Capture the cell that displays the provided text and extract its (x, y) central coordinate. 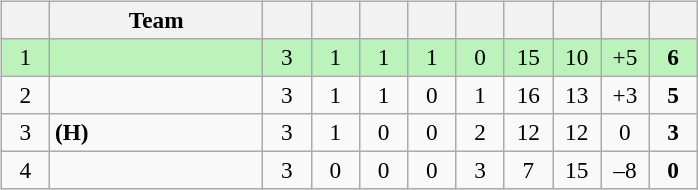
7 (528, 171)
+5 (625, 57)
13 (576, 95)
5 (673, 95)
10 (576, 57)
6 (673, 57)
4 (25, 171)
16 (528, 95)
–8 (625, 171)
+3 (625, 95)
Team (156, 20)
(H) (156, 133)
